Extract the [x, y] coordinate from the center of the cell holding the provided text.  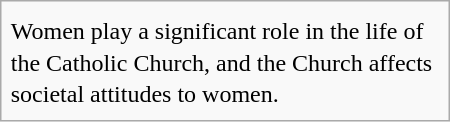
Women play a significant role in the life of the Catholic Church, and the Church affects societal attitudes to women. [224, 64]
